Return [x, y] of the center of cell containing provided text 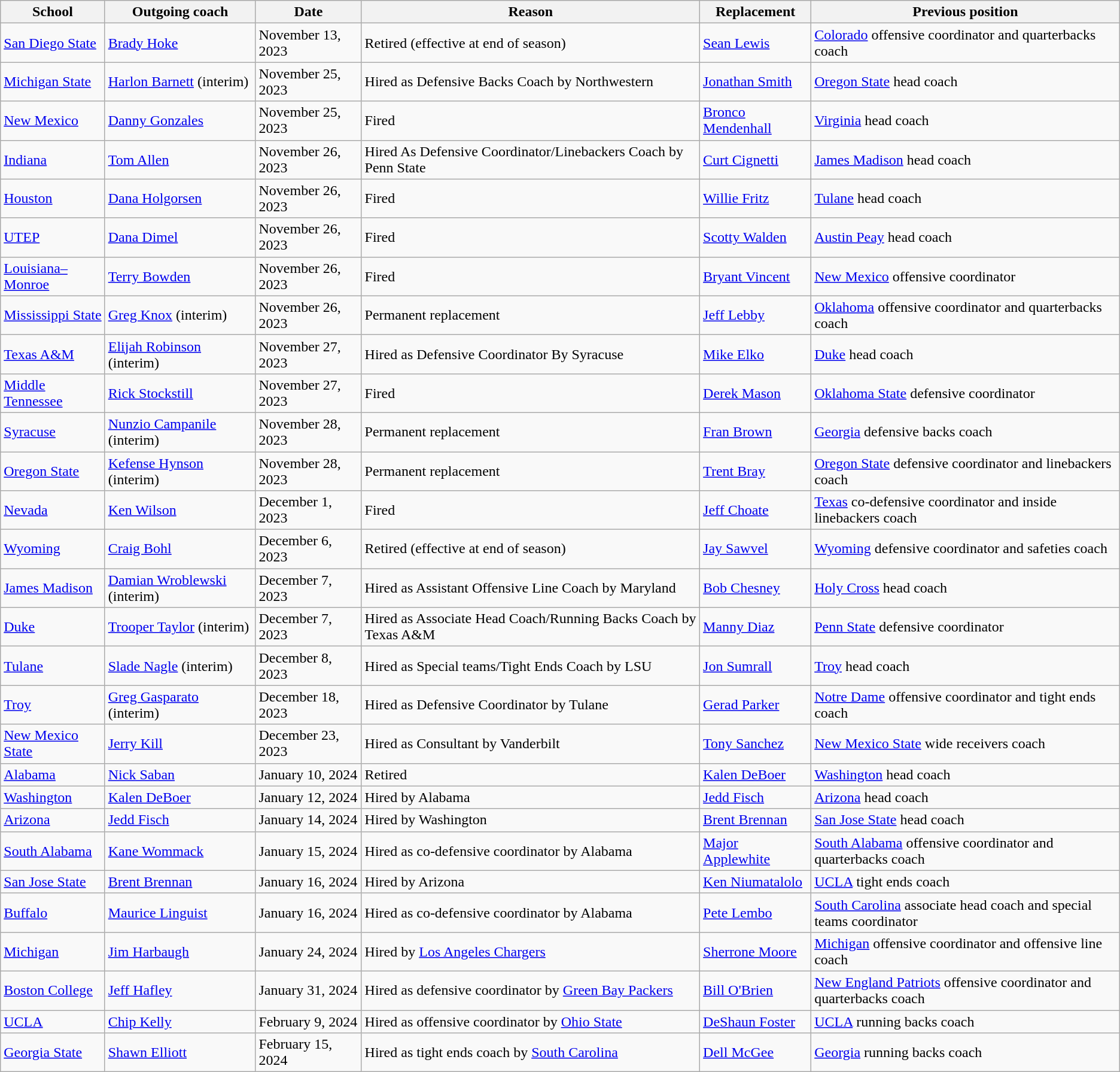
Craig Bohl [180, 549]
Syracuse [53, 432]
Hired as Special teams/Tight Ends Coach by LSU [531, 666]
Penn State defensive coordinator [966, 627]
Austin Peay head coach [966, 237]
James Madison head coach [966, 159]
Michigan [53, 952]
School [53, 12]
Willie Fritz [756, 199]
Bryant Vincent [756, 277]
UCLA running backs coach [966, 1022]
Outgoing coach [180, 12]
Hired by Los Angeles Chargers [531, 952]
Georgia State [53, 1052]
Gerad Parker [756, 705]
Indiana [53, 159]
Notre Dame offensive coordinator and tight ends coach [966, 705]
New Mexico [53, 121]
Shawn Elliott [180, 1052]
Duke head coach [966, 354]
Replacement [756, 12]
Oklahoma State defensive coordinator [966, 393]
DeShaun Foster [756, 1022]
Mike Elko [756, 354]
Sean Lewis [756, 43]
December 1, 2023 [309, 510]
Trooper Taylor (interim) [180, 627]
Hired as Assistant Offensive Line Coach by Maryland [531, 588]
December 6, 2023 [309, 549]
Date [309, 12]
Houston [53, 199]
Buffalo [53, 912]
Previous position [966, 12]
Jon Sumrall [756, 666]
Hired as Associate Head Coach/Running Backs Coach by Texas A&M [531, 627]
Oregon State defensive coordinator and linebackers coach [966, 470]
Hired by Alabama [531, 797]
Washington [53, 797]
December 8, 2023 [309, 666]
Hired as tight ends coach by South Carolina [531, 1052]
Bronco Mendenhall [756, 121]
Middle Tennessee [53, 393]
Jeff Hafley [180, 990]
Dell McGee [756, 1052]
Georgia running backs coach [966, 1052]
James Madison [53, 588]
Greg Gasparato (interim) [180, 705]
Greg Knox (interim) [180, 315]
Bob Chesney [756, 588]
Wyoming defensive coordinator and safeties coach [966, 549]
Oklahoma offensive coordinator and quarterbacks coach [966, 315]
Retired [531, 775]
Hired As Defensive Coordinator/Linebackers Coach by Penn State [531, 159]
Arizona [53, 820]
January 15, 2024 [309, 851]
Duke [53, 627]
Georgia defensive backs coach [966, 432]
Arizona head coach [966, 797]
Slade Nagle (interim) [180, 666]
Oregon State [53, 470]
Washington head coach [966, 775]
UTEP [53, 237]
Hired as Defensive Backs Coach by Northwestern [531, 81]
San Jose State [53, 882]
Kane Wommack [180, 851]
January 24, 2024 [309, 952]
Texas co-defensive coordinator and inside linebackers coach [966, 510]
Ken Niumatalolo [756, 882]
Oregon State head coach [966, 81]
Troy [53, 705]
Pete Lembo [756, 912]
Dana Dimel [180, 237]
Tulane [53, 666]
Curt Cignetti [756, 159]
Mississippi State [53, 315]
South Alabama [53, 851]
San Jose State head coach [966, 820]
Ken Wilson [180, 510]
Wyoming [53, 549]
South Carolina associate head coach and special teams coordinator [966, 912]
Michigan State [53, 81]
Jeff Lebby [756, 315]
UCLA [53, 1022]
February 9, 2024 [309, 1022]
January 12, 2024 [309, 797]
South Alabama offensive coordinator and quarterbacks coach [966, 851]
November 13, 2023 [309, 43]
Colorado offensive coordinator and quarterbacks coach [966, 43]
Jonathan Smith [756, 81]
Louisiana–Monroe [53, 277]
Terry Bowden [180, 277]
January 10, 2024 [309, 775]
Danny Gonzales [180, 121]
Derek Mason [756, 393]
January 14, 2024 [309, 820]
Jay Sawvel [756, 549]
Hired by Arizona [531, 882]
February 15, 2024 [309, 1052]
Maurice Linguist [180, 912]
Tom Allen [180, 159]
Manny Diaz [756, 627]
New England Patriots offensive coordinator and quarterbacks coach [966, 990]
Jim Harbaugh [180, 952]
Nick Saban [180, 775]
Nevada [53, 510]
Dana Holgorsen [180, 199]
Virginia head coach [966, 121]
UCLA tight ends coach [966, 882]
Texas A&M [53, 354]
Hired as defensive coordinator by Green Bay Packers [531, 990]
December 23, 2023 [309, 743]
Hired by Washington [531, 820]
Jeff Choate [756, 510]
Rick Stockstill [180, 393]
Alabama [53, 775]
New Mexico offensive coordinator [966, 277]
Hired as Defensive Coordinator By Syracuse [531, 354]
December 18, 2023 [309, 705]
Boston College [53, 990]
Fran Brown [756, 432]
Damian Wroblewski (interim) [180, 588]
Harlon Barnett (interim) [180, 81]
Holy Cross head coach [966, 588]
New Mexico State wide receivers coach [966, 743]
Sherrone Moore [756, 952]
Tulane head coach [966, 199]
Jerry Kill [180, 743]
Kefense Hynson (interim) [180, 470]
Reason [531, 12]
Brady Hoke [180, 43]
Hired as Consultant by Vanderbilt [531, 743]
Major Applewhite [756, 851]
Chip Kelly [180, 1022]
January 31, 2024 [309, 990]
Trent Bray [756, 470]
Hired as Defensive Coordinator by Tulane [531, 705]
Tony Sanchez [756, 743]
Hired as offensive coordinator by Ohio State [531, 1022]
Michigan offensive coordinator and offensive line coach [966, 952]
Troy head coach [966, 666]
Bill O'Brien [756, 990]
Elijah Robinson (interim) [180, 354]
Nunzio Campanile (interim) [180, 432]
New Mexico State [53, 743]
Scotty Walden [756, 237]
San Diego State [53, 43]
